Return the [x, y] coordinate for the center point of the cell that contains the specified text.  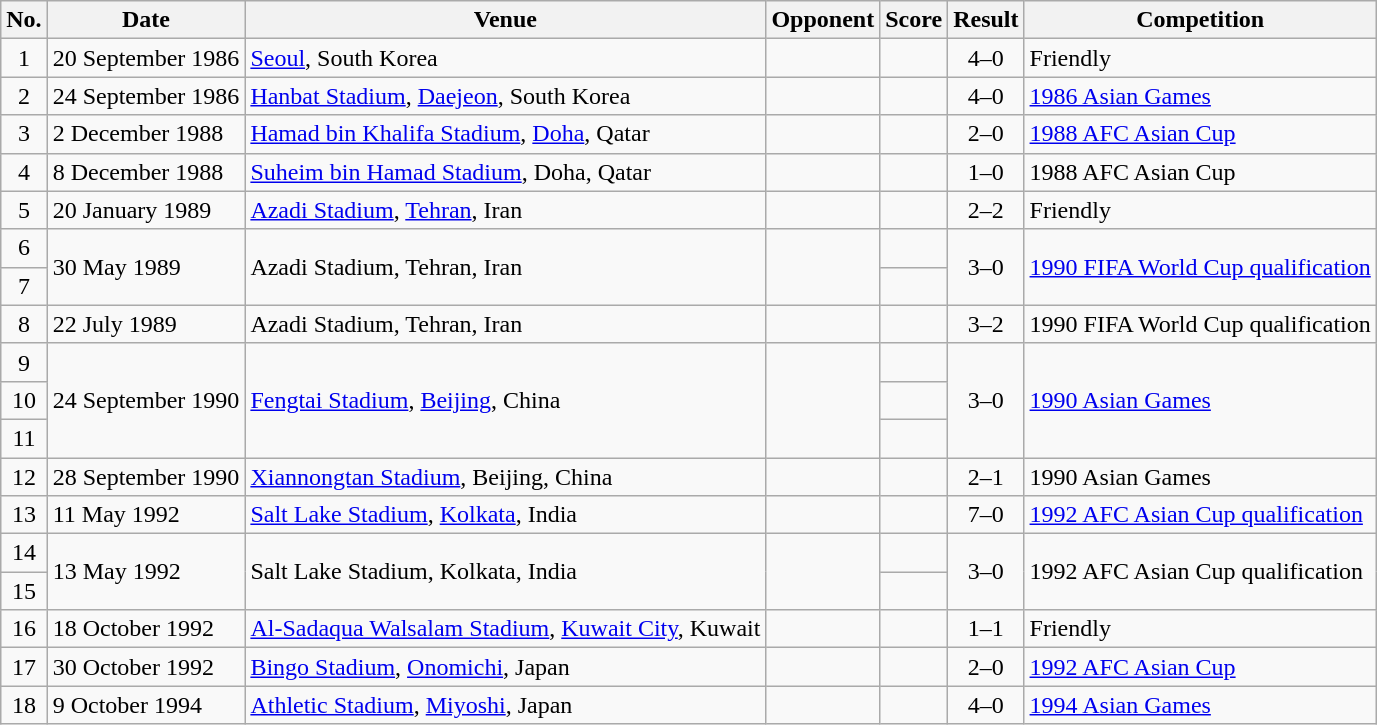
Hamad bin Khalifa Stadium, Doha, Qatar [506, 134]
8 [24, 324]
Bingo Stadium, Onomichi, Japan [506, 667]
Venue [506, 20]
30 October 1992 [146, 667]
2–2 [986, 210]
1994 Asian Games [1200, 705]
Score [914, 20]
2 December 1988 [146, 134]
10 [24, 400]
Xiannongtan Stadium, Beijing, China [506, 477]
24 September 1986 [146, 96]
1986 Asian Games [1200, 96]
8 December 1988 [146, 172]
6 [24, 248]
11 May 1992 [146, 515]
Fengtai Stadium, Beijing, China [506, 400]
Hanbat Stadium, Daejeon, South Korea [506, 96]
12 [24, 477]
7 [24, 286]
3–2 [986, 324]
30 May 1989 [146, 267]
No. [24, 20]
Competition [1200, 20]
20 January 1989 [146, 210]
28 September 1990 [146, 477]
9 [24, 362]
20 September 1986 [146, 58]
2 [24, 96]
17 [24, 667]
Opponent [823, 20]
24 September 1990 [146, 400]
22 July 1989 [146, 324]
18 [24, 705]
1 [24, 58]
Seoul, South Korea [506, 58]
Al-Sadaqua Walsalam Stadium, Kuwait City, Kuwait [506, 629]
Date [146, 20]
Result [986, 20]
1–0 [986, 172]
13 [24, 515]
13 May 1992 [146, 572]
5 [24, 210]
4 [24, 172]
15 [24, 591]
9 October 1994 [146, 705]
18 October 1992 [146, 629]
7–0 [986, 515]
16 [24, 629]
1–1 [986, 629]
Suheim bin Hamad Stadium, Doha, Qatar [506, 172]
2–1 [986, 477]
11 [24, 438]
Athletic Stadium, Miyoshi, Japan [506, 705]
3 [24, 134]
1992 AFC Asian Cup [1200, 667]
14 [24, 553]
